Output the [X, Y] coordinate of the center of the cell containing the given text.  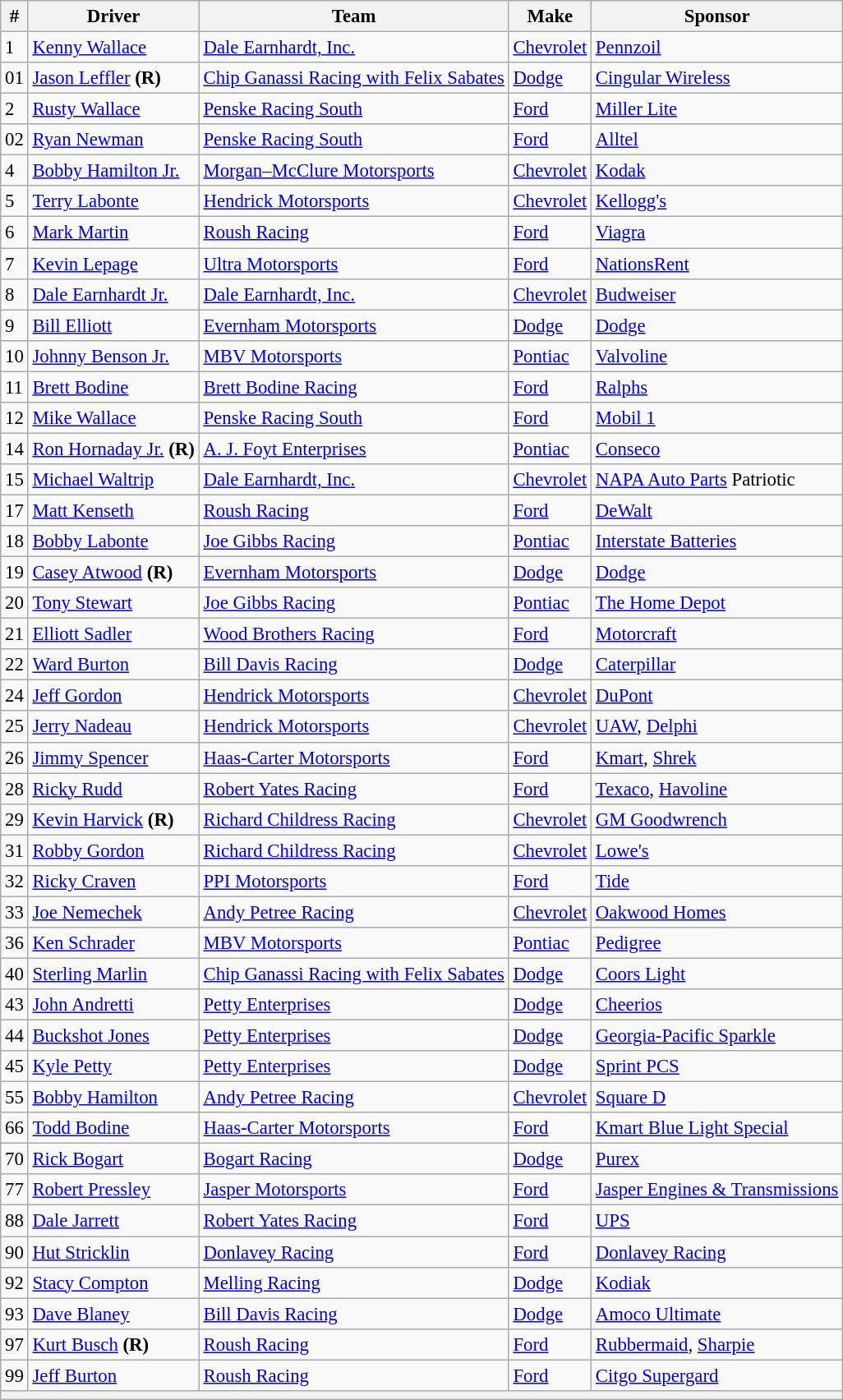
Casey Atwood (R) [113, 573]
Todd Bodine [113, 1128]
GM Goodwrench [717, 819]
Bill Elliott [113, 325]
Cheerios [717, 1005]
44 [15, 1036]
NAPA Auto Parts Patriotic [717, 480]
24 [15, 696]
Rick Bogart [113, 1159]
Kyle Petty [113, 1066]
Dale Jarrett [113, 1221]
Mobil 1 [717, 418]
Make [550, 16]
Texaco, Havoline [717, 789]
Brett Bodine [113, 387]
Cingular Wireless [717, 78]
11 [15, 387]
Pennzoil [717, 48]
17 [15, 510]
Hut Stricklin [113, 1252]
Sterling Marlin [113, 974]
1 [15, 48]
Budweiser [717, 294]
NationsRent [717, 264]
Jeff Burton [113, 1375]
29 [15, 819]
Jimmy Spencer [113, 758]
Georgia-Pacific Sparkle [717, 1036]
Kevin Harvick (R) [113, 819]
70 [15, 1159]
Kellogg's [717, 201]
Ryan Newman [113, 140]
88 [15, 1221]
Kodiak [717, 1283]
9 [15, 325]
Robert Pressley [113, 1190]
Motorcraft [717, 634]
Lowe's [717, 850]
UPS [717, 1221]
Dave Blaney [113, 1314]
Sprint PCS [717, 1066]
Jerry Nadeau [113, 727]
Jasper Engines & Transmissions [717, 1190]
55 [15, 1098]
20 [15, 603]
# [15, 16]
Robby Gordon [113, 850]
Kevin Lepage [113, 264]
PPI Motorsports [353, 882]
43 [15, 1005]
Conseco [717, 449]
22 [15, 665]
Sponsor [717, 16]
14 [15, 449]
15 [15, 480]
Dale Earnhardt Jr. [113, 294]
Terry Labonte [113, 201]
2 [15, 109]
Mark Martin [113, 233]
Bogart Racing [353, 1159]
12 [15, 418]
Miller Lite [717, 109]
Ricky Craven [113, 882]
Amoco Ultimate [717, 1314]
UAW, Delphi [717, 727]
Interstate Batteries [717, 541]
01 [15, 78]
Square D [717, 1098]
John Andretti [113, 1005]
Stacy Compton [113, 1283]
Tony Stewart [113, 603]
33 [15, 912]
Jason Leffler (R) [113, 78]
Kmart Blue Light Special [717, 1128]
Joe Nemechek [113, 912]
31 [15, 850]
DuPont [717, 696]
Valvoline [717, 356]
Ron Hornaday Jr. (R) [113, 449]
Bobby Labonte [113, 541]
Ricky Rudd [113, 789]
Caterpillar [717, 665]
99 [15, 1375]
02 [15, 140]
Driver [113, 16]
Wood Brothers Racing [353, 634]
28 [15, 789]
Team [353, 16]
Ultra Motorsports [353, 264]
18 [15, 541]
Kmart, Shrek [717, 758]
40 [15, 974]
8 [15, 294]
Bobby Hamilton [113, 1098]
Brett Bodine Racing [353, 387]
Buckshot Jones [113, 1036]
Jasper Motorsports [353, 1190]
90 [15, 1252]
32 [15, 882]
Elliott Sadler [113, 634]
Viagra [717, 233]
Pedigree [717, 943]
Rubbermaid, Sharpie [717, 1344]
Kodak [717, 171]
Johnny Benson Jr. [113, 356]
A. J. Foyt Enterprises [353, 449]
Melling Racing [353, 1283]
Alltel [717, 140]
5 [15, 201]
4 [15, 171]
25 [15, 727]
Kurt Busch (R) [113, 1344]
21 [15, 634]
Oakwood Homes [717, 912]
Jeff Gordon [113, 696]
93 [15, 1314]
6 [15, 233]
Citgo Supergard [717, 1375]
19 [15, 573]
45 [15, 1066]
Ward Burton [113, 665]
26 [15, 758]
Kenny Wallace [113, 48]
DeWalt [717, 510]
92 [15, 1283]
10 [15, 356]
Ken Schrader [113, 943]
Morgan–McClure Motorsports [353, 171]
Ralphs [717, 387]
Mike Wallace [113, 418]
Matt Kenseth [113, 510]
7 [15, 264]
Tide [717, 882]
Rusty Wallace [113, 109]
36 [15, 943]
The Home Depot [717, 603]
Michael Waltrip [113, 480]
Purex [717, 1159]
97 [15, 1344]
77 [15, 1190]
66 [15, 1128]
Bobby Hamilton Jr. [113, 171]
Coors Light [717, 974]
